Capture the cell that displays the provided text and extract its [x, y] central coordinate. 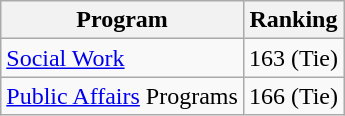
166 (Tie) [293, 96]
Public Affairs Programs [122, 96]
Program [122, 20]
Social Work [122, 58]
163 (Tie) [293, 58]
Ranking [293, 20]
